Extract the [x, y] coordinate from the center of the cell holding the provided text.  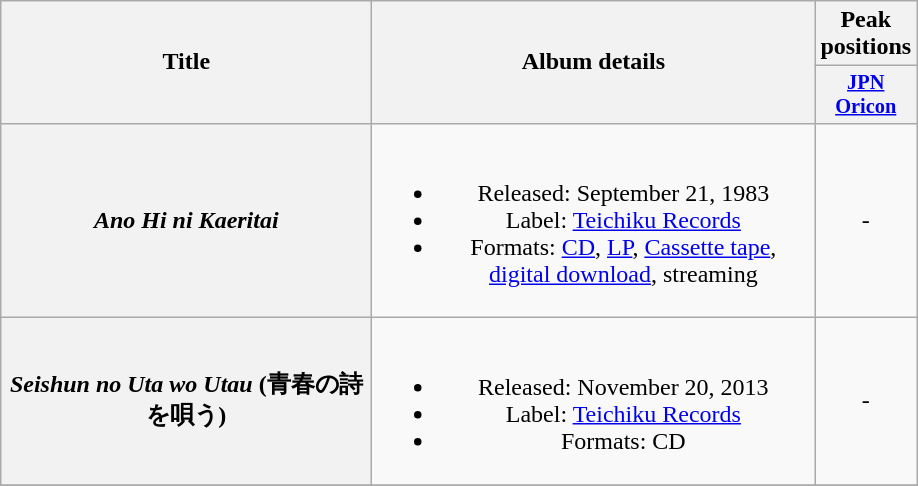
JPNOricon [866, 95]
Released: November 20, 2013Label: Teichiku RecordsFormats: CD [594, 402]
Title [186, 62]
Released: September 21, 1983Label: Teichiku RecordsFormats: CD, LP, Cassette tape, digital download, streaming [594, 220]
Album details [594, 62]
Peak positions [866, 34]
Seishun no Uta wo Utau (青春の詩を唄う) [186, 402]
Ano Hi ni Kaeritai [186, 220]
